Identify which cell holds the provided text, then report its (x, y) central coordinate. 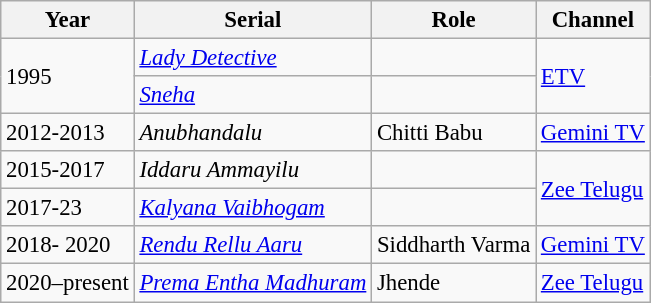
Role (454, 20)
Kalyana Vaibhogam (253, 208)
2012-2013 (68, 133)
Rendu Rellu Aaru (253, 245)
1995 (68, 76)
ETV (594, 76)
Siddharth Varma (454, 245)
2017-23 (68, 208)
Iddaru Ammayilu (253, 170)
Lady Detective (253, 58)
Jhende (454, 283)
2020–present (68, 283)
Year (68, 20)
Chitti Babu (454, 133)
2015-2017 (68, 170)
Serial (253, 20)
Channel (594, 20)
Prema Entha Madhuram (253, 283)
Anubhandalu (253, 133)
Sneha (253, 95)
2018- 2020 (68, 245)
